Search for the cell housing the specified text and yield its [x, y] center coordinate. 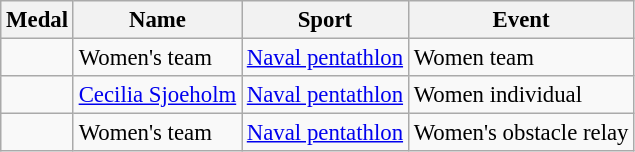
Medal [38, 20]
Women team [520, 58]
Sport [326, 20]
Women's obstacle relay [520, 133]
Cecilia Sjoeholm [157, 95]
Name [157, 20]
Women individual [520, 95]
Event [520, 20]
